Pinpoint the cell where the given text exists, returning its (x, y) midpoint coordinate. 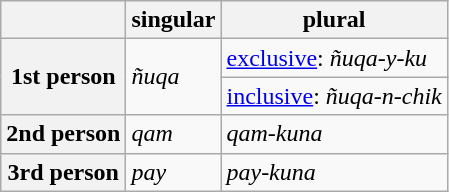
pay (174, 172)
singular (174, 20)
ñuqa (174, 77)
qam-kuna (334, 134)
exclusive: ñuqa-y-ku (334, 58)
plural (334, 20)
3rd person (64, 172)
pay-kuna (334, 172)
inclusive: ñuqa-n-chik (334, 96)
1st person (64, 77)
2nd person (64, 134)
qam (174, 134)
